Return the (x, y) coordinate for the center point of the cell that contains the specified text.  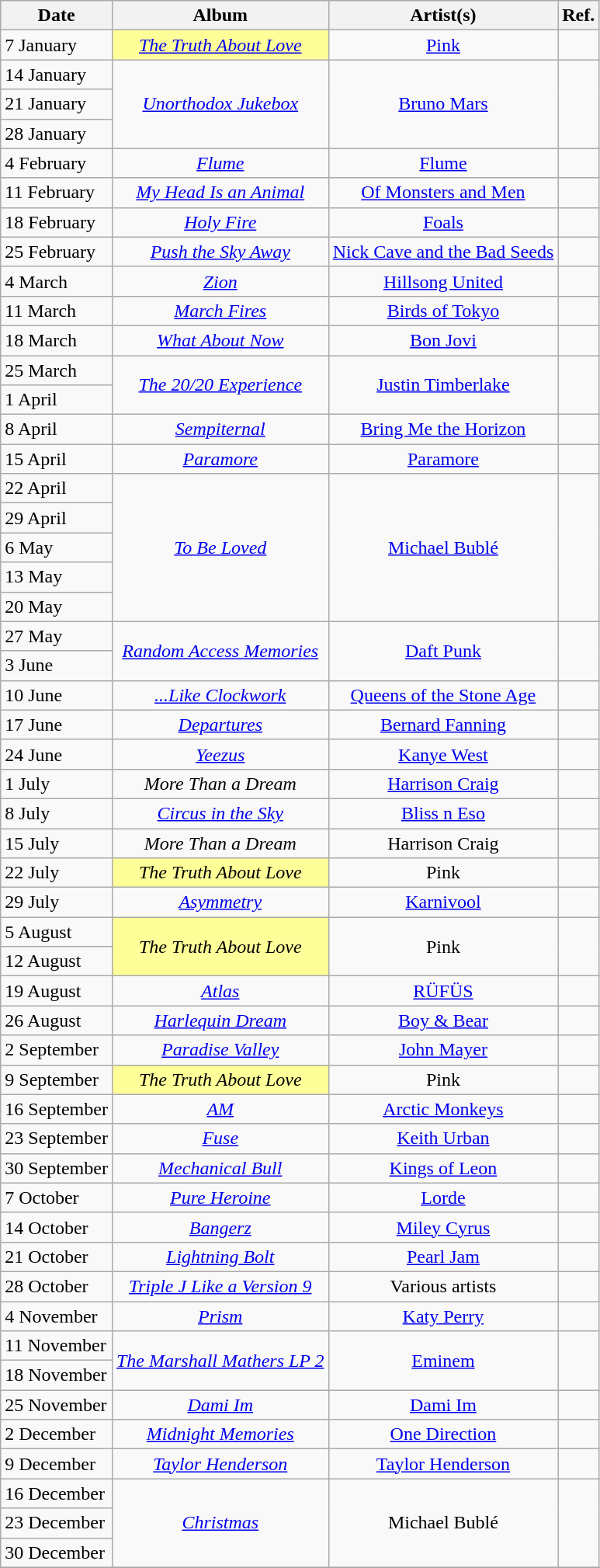
To Be Loved (220, 548)
27 May (57, 636)
Bernard Fanning (443, 725)
Ref. (579, 16)
25 February (57, 252)
Christmas (220, 1523)
...Like Clockwork (220, 695)
23 September (57, 1139)
John Mayer (443, 1050)
25 November (57, 1405)
Prism (220, 1316)
The 20/20 Experience (220, 385)
Birds of Tokyo (443, 311)
9 December (57, 1464)
Yeezus (220, 754)
Artist(s) (443, 16)
Eminem (443, 1361)
AM (220, 1109)
21 October (57, 1257)
23 December (57, 1523)
Bon Jovi (443, 340)
Foals (443, 222)
Bring Me the Horizon (443, 429)
Bliss n Eso (443, 813)
Miley Cyrus (443, 1227)
8 April (57, 429)
8 July (57, 813)
Keith Urban (443, 1139)
29 July (57, 902)
Zion (220, 281)
18 November (57, 1375)
11 February (57, 193)
Mechanical Bull (220, 1168)
26 August (57, 1020)
24 June (57, 754)
Atlas (220, 991)
Circus in the Sky (220, 813)
Bangerz (220, 1227)
30 September (57, 1168)
Of Monsters and Men (443, 193)
6 May (57, 548)
16 September (57, 1109)
What About Now (220, 340)
20 May (57, 607)
Fuse (220, 1139)
Harlequin Dream (220, 1020)
Date (57, 16)
Daft Punk (443, 651)
Departures (220, 725)
Boy & Bear (443, 1020)
18 February (57, 222)
Kanye West (443, 754)
2 September (57, 1050)
22 April (57, 488)
7 October (57, 1198)
Lorde (443, 1198)
28 January (57, 134)
13 May (57, 577)
7 January (57, 45)
Nick Cave and the Bad Seeds (443, 252)
17 June (57, 725)
Queens of the Stone Age (443, 695)
3 June (57, 666)
19 August (57, 991)
One Direction (443, 1434)
16 December (57, 1493)
Lightning Bolt (220, 1257)
Kings of Leon (443, 1168)
22 July (57, 873)
RÜFÜS (443, 991)
Midnight Memories (220, 1434)
1 April (57, 400)
18 March (57, 340)
Hillsong United (443, 281)
Bruno Mars (443, 104)
Various artists (443, 1286)
Sempiternal (220, 429)
9 September (57, 1080)
Random Access Memories (220, 651)
11 November (57, 1346)
Push the Sky Away (220, 252)
1 July (57, 784)
15 July (57, 843)
The Marshall Mathers LP 2 (220, 1361)
Katy Perry (443, 1316)
Justin Timberlake (443, 385)
Arctic Monkeys (443, 1109)
25 March (57, 370)
4 November (57, 1316)
29 April (57, 518)
Pure Heroine (220, 1198)
Karnivool (443, 902)
10 June (57, 695)
14 October (57, 1227)
12 August (57, 961)
My Head Is an Animal (220, 193)
2 December (57, 1434)
30 December (57, 1552)
Holy Fire (220, 222)
Album (220, 16)
15 April (57, 459)
4 March (57, 281)
5 August (57, 932)
Unorthodox Jukebox (220, 104)
Triple J Like a Version 9 (220, 1286)
Paradise Valley (220, 1050)
21 January (57, 104)
4 February (57, 163)
Asymmetry (220, 902)
14 January (57, 75)
March Fires (220, 311)
Pearl Jam (443, 1257)
11 March (57, 311)
28 October (57, 1286)
